Output the [x, y] coordinate of the center of the cell containing the given text.  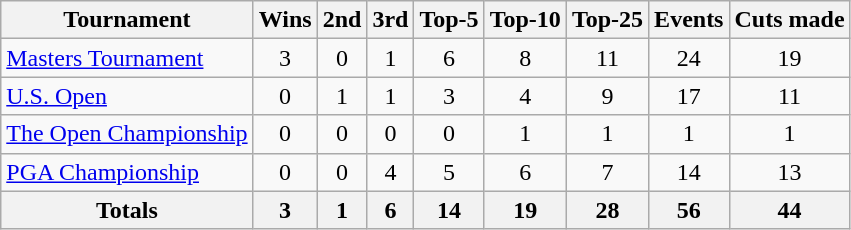
Wins [285, 20]
24 [689, 58]
9 [607, 96]
8 [525, 58]
2nd [342, 20]
3rd [390, 20]
PGA Championship [127, 172]
Tournament [127, 20]
Events [689, 20]
7 [607, 172]
17 [689, 96]
U.S. Open [127, 96]
Top-5 [449, 20]
44 [790, 210]
Totals [127, 210]
13 [790, 172]
Top-10 [525, 20]
Top-25 [607, 20]
The Open Championship [127, 134]
5 [449, 172]
Masters Tournament [127, 58]
Cuts made [790, 20]
28 [607, 210]
56 [689, 210]
